Identify which cell holds the provided text, then report its (x, y) central coordinate. 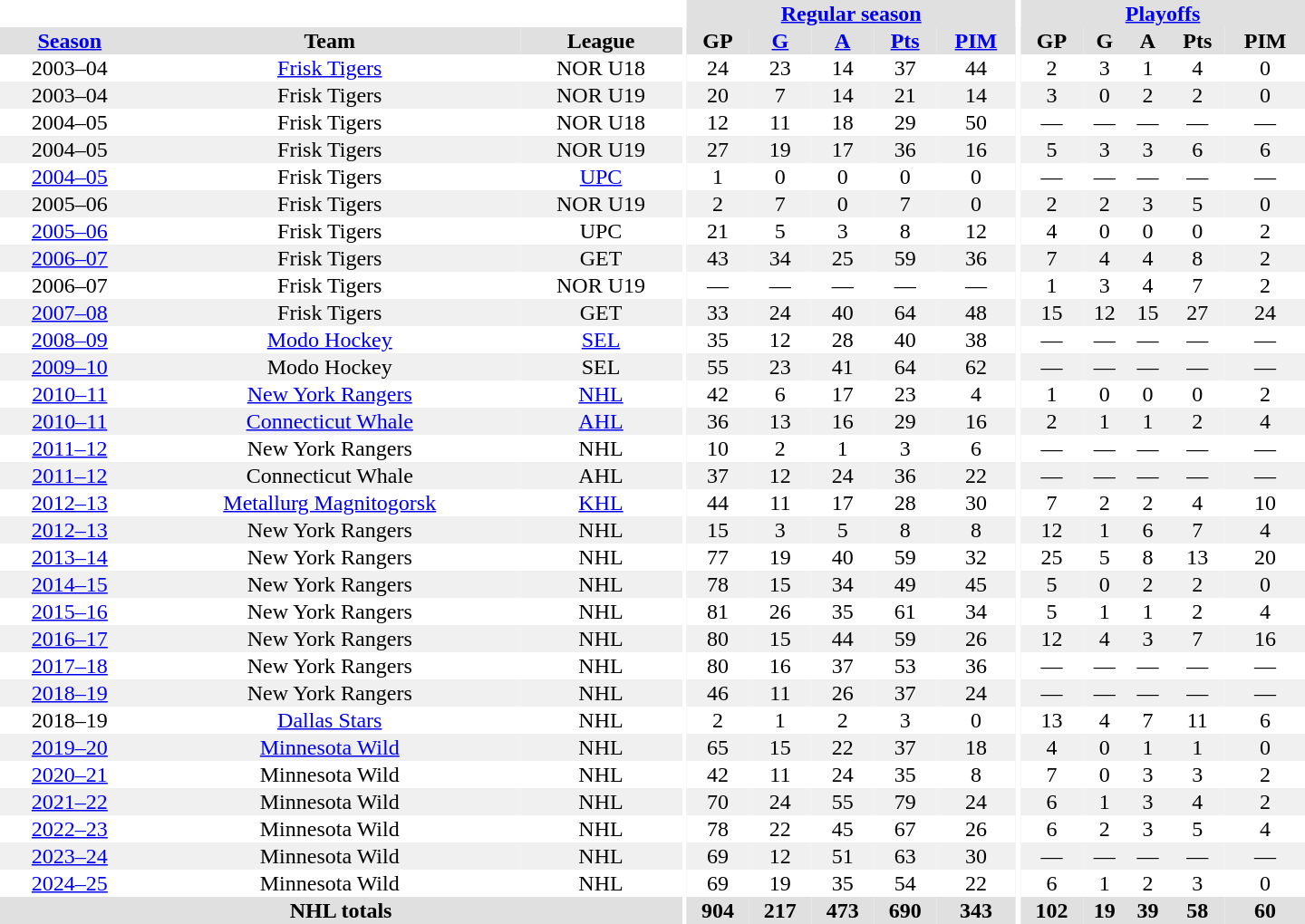
63 (904, 856)
2023–24 (70, 856)
KHL (601, 503)
39 (1148, 910)
33 (718, 313)
2013–14 (70, 557)
60 (1265, 910)
2007–08 (70, 313)
2024–25 (70, 883)
NHL totals (341, 910)
2017–18 (70, 666)
904 (718, 910)
79 (904, 802)
Metallurg Magnitogorsk (330, 503)
Team (330, 41)
2019–20 (70, 747)
2016–17 (70, 639)
2014–15 (70, 584)
2015–16 (70, 611)
217 (779, 910)
61 (904, 611)
50 (976, 122)
473 (843, 910)
51 (843, 856)
67 (904, 829)
2021–22 (70, 802)
77 (718, 557)
65 (718, 747)
2008–09 (70, 340)
48 (976, 313)
2009–10 (70, 367)
Season (70, 41)
League (601, 41)
58 (1197, 910)
Dallas Stars (330, 720)
Regular season (852, 14)
2022–23 (70, 829)
81 (718, 611)
690 (904, 910)
41 (843, 367)
38 (976, 340)
43 (718, 258)
102 (1051, 910)
Playoffs (1163, 14)
32 (976, 557)
49 (904, 584)
343 (976, 910)
62 (976, 367)
2020–21 (70, 775)
46 (718, 693)
70 (718, 802)
54 (904, 883)
53 (904, 666)
